Return the (x, y) coordinate for the center point of the cell that contains the specified text.  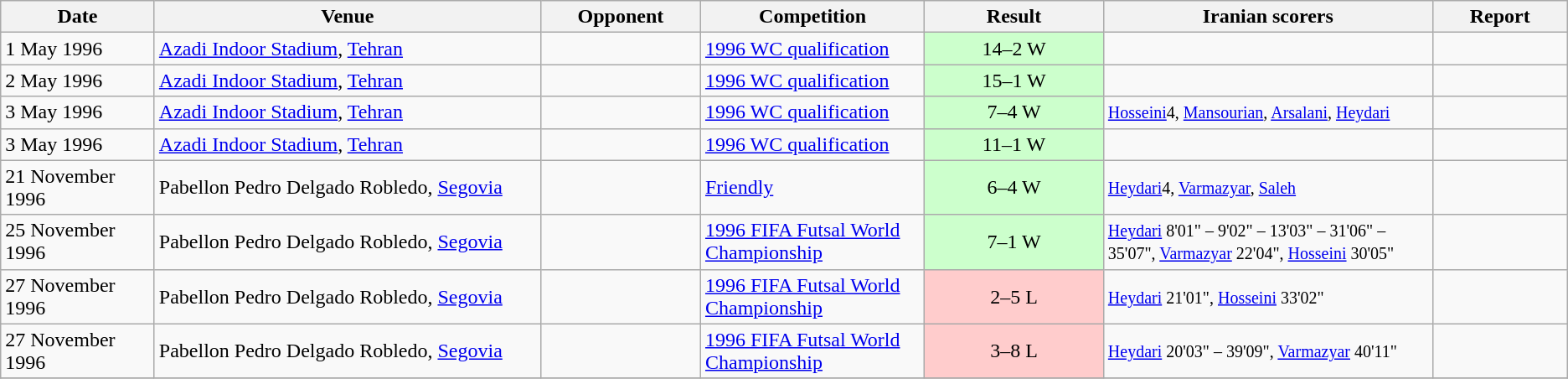
Heydari 8'01" – 9'02" – 13'03" – 31'06" – 35'07", Varmazyar 22'04", Hosseini 30'05" (1268, 241)
2 May 1996 (78, 80)
Competition (812, 17)
Report (1499, 17)
21 November 1996 (78, 188)
2–5 L (1014, 297)
14–2 W (1014, 49)
Venue (347, 17)
Date (78, 17)
Iranian scorers (1268, 17)
6–4 W (1014, 188)
11–1 W (1014, 144)
Friendly (812, 188)
Heydari4, Varmazyar, Saleh (1268, 188)
Result (1014, 17)
15–1 W (1014, 80)
Hosseini4, Mansourian, Arsalani, Heydari (1268, 112)
Heydari 20'03" – 39'09", Varmazyar 40'11" (1268, 350)
25 November 1996 (78, 241)
Heydari 21'01", Hosseini 33'02" (1268, 297)
1 May 1996 (78, 49)
3–8 L (1014, 350)
7–4 W (1014, 112)
7–1 W (1014, 241)
Opponent (620, 17)
